Search for the cell housing the specified text and yield its [x, y] center coordinate. 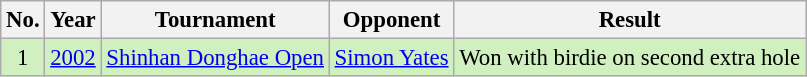
Simon Yates [392, 58]
Won with birdie on second extra hole [630, 58]
Opponent [392, 20]
2002 [73, 58]
Tournament [215, 20]
Result [630, 20]
1 [23, 58]
Year [73, 20]
No. [23, 20]
Shinhan Donghae Open [215, 58]
